Scan for the cell matching the given text and deliver its (x, y) coordinate at center. 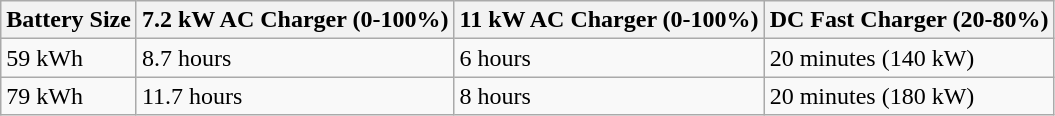
6 hours (609, 58)
8 hours (609, 96)
79 kWh (69, 96)
8.7 hours (295, 58)
20 minutes (140 kW) (909, 58)
11.7 hours (295, 96)
Battery Size (69, 20)
11 kW AC Charger (0-100%) (609, 20)
7.2 kW AC Charger (0-100%) (295, 20)
20 minutes (180 kW) (909, 96)
DC Fast Charger (20-80%) (909, 20)
59 kWh (69, 58)
